Identify which cell holds the provided text, then report its (X, Y) central coordinate. 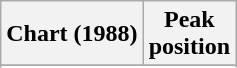
Peakposition (189, 34)
Chart (1988) (72, 34)
